Search for the cell housing the specified text and yield its (X, Y) center coordinate. 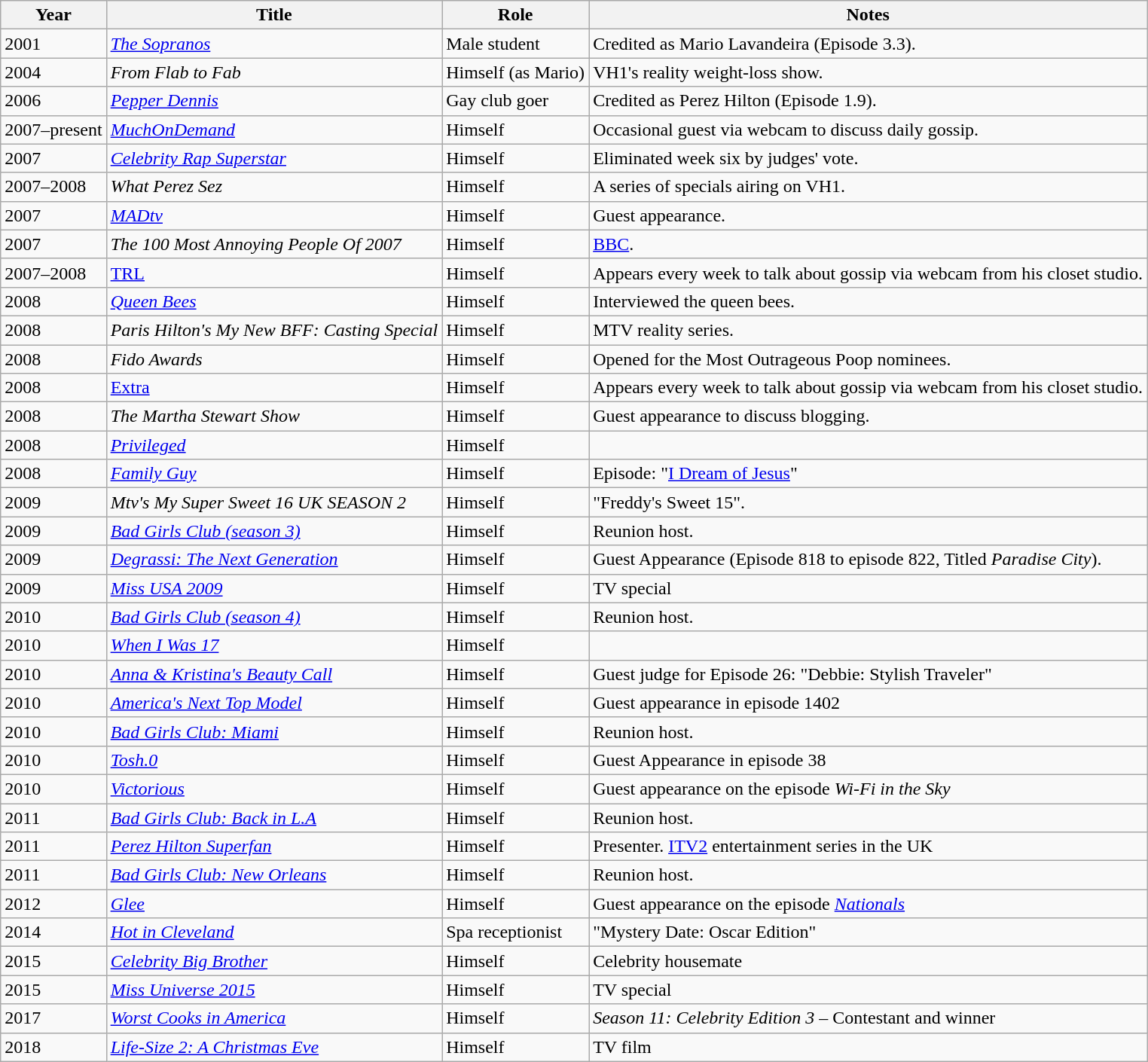
Perez Hilton Superfan (274, 847)
Worst Cooks in America (274, 1018)
Guest Appearance in episode 38 (868, 760)
Eliminated week six by judges' vote. (868, 158)
Victorious (274, 789)
2012 (53, 904)
What Perez Sez (274, 187)
MTV reality series. (868, 330)
Bad Girls Club: Back in L.A (274, 817)
Presenter. ITV2 entertainment series in the UK (868, 847)
Notes (868, 15)
Celebrity Big Brother (274, 961)
Bad Girls Club: Miami (274, 731)
Hot in Cleveland (274, 932)
Season 11: Celebrity Edition 3 – Contestant and winner (868, 1018)
MuchOnDemand (274, 130)
Pepper Dennis (274, 101)
Life-Size 2: A Christmas Eve (274, 1047)
2017 (53, 1018)
Queen Bees (274, 301)
When I Was 17 (274, 645)
Interviewed the queen bees. (868, 301)
2004 (53, 72)
Credited as Mario Lavandeira (Episode 3.3). (868, 44)
Anna & Kristina's Beauty Call (274, 674)
Guest appearance on the episode Nationals (868, 904)
2018 (53, 1047)
Paris Hilton's My New BFF: Casting Special (274, 330)
2001 (53, 44)
"Freddy's Sweet 15". (868, 502)
TV film (868, 1047)
Male student (515, 44)
TRL (274, 273)
The Martha Stewart Show (274, 417)
2007–present (53, 130)
"Mystery Date: Oscar Edition" (868, 932)
Miss Universe 2015 (274, 990)
Celebrity Rap Superstar (274, 158)
Guest appearance on the episode Wi-Fi in the Sky (868, 789)
From Flab to Fab (274, 72)
Bad Girls Club (season 4) (274, 617)
Role (515, 15)
Privileged (274, 445)
Degrassi: The Next Generation (274, 560)
Tosh.0 (274, 760)
MADtv (274, 215)
2014 (53, 932)
Bad Girls Club: New Orleans (274, 875)
Glee (274, 904)
Guest appearance in episode 1402 (868, 703)
Spa receptionist (515, 932)
Year (53, 15)
The 100 Most Annoying People Of 2007 (274, 244)
VH1's reality weight-loss show. (868, 72)
Miss USA 2009 (274, 588)
Occasional guest via webcam to discuss daily gossip. (868, 130)
America's Next Top Model (274, 703)
BBC. (868, 244)
2006 (53, 101)
Credited as Perez Hilton (Episode 1.9). (868, 101)
Gay club goer (515, 101)
Family Guy (274, 474)
Guest judge for Episode 26: "Debbie: Stylish Traveler" (868, 674)
Celebrity housemate (868, 961)
Guest Appearance (Episode 818 to episode 822, Titled Paradise City). (868, 560)
The Sopranos (274, 44)
A series of specials airing on VH1. (868, 187)
Bad Girls Club (season 3) (274, 531)
Title (274, 15)
Mtv's My Super Sweet 16 UK SEASON 2 (274, 502)
Himself (as Mario) (515, 72)
Guest appearance. (868, 215)
Episode: "I Dream of Jesus" (868, 474)
Opened for the Most Outrageous Poop nominees. (868, 359)
Guest appearance to discuss blogging. (868, 417)
Fido Awards (274, 359)
Extra (274, 388)
